Detect which cell encompasses the target text, then output its [X, Y] center coordinate. 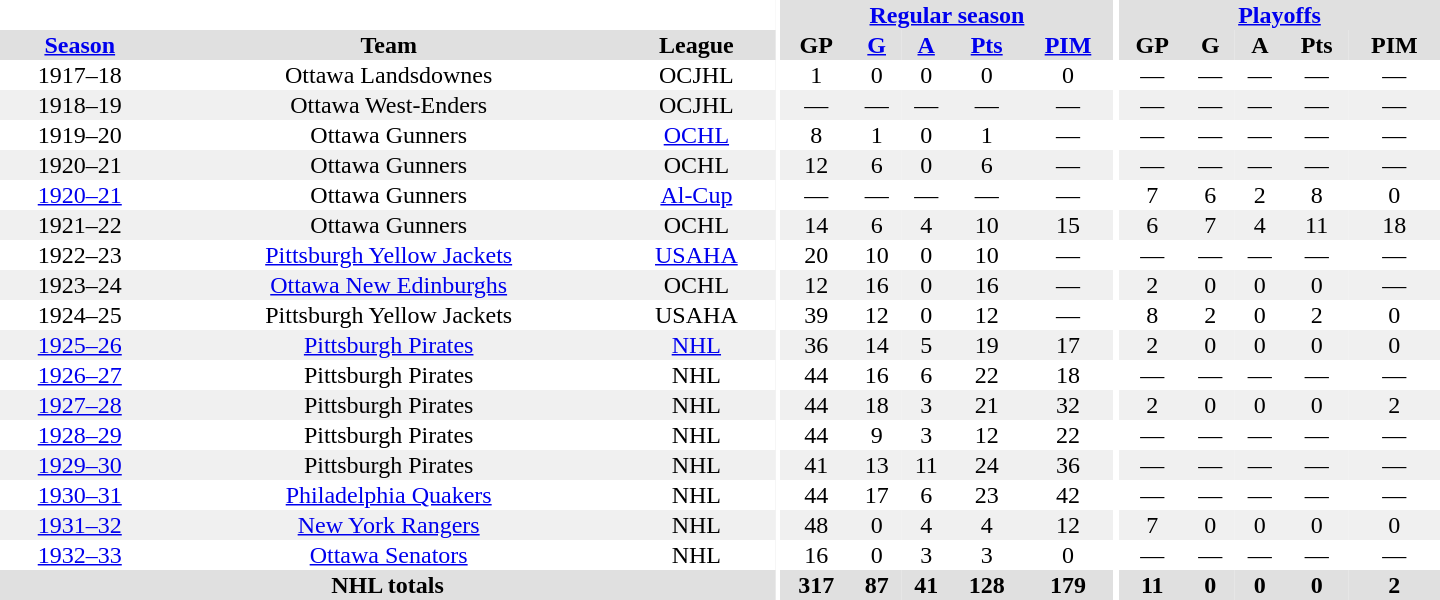
Playoffs [1280, 15]
317 [816, 585]
1926–27 [80, 375]
1928–29 [80, 435]
128 [987, 585]
1927–28 [80, 405]
Ottawa Landsdownes [389, 75]
15 [1068, 225]
19 [987, 345]
1917–18 [80, 75]
League [696, 45]
Regular season [946, 15]
1932–33 [80, 555]
Ottawa Senators [389, 555]
1918–19 [80, 105]
1923–24 [80, 285]
Philadelphia Quakers [389, 495]
48 [816, 525]
1930–31 [80, 495]
179 [1068, 585]
Ottawa New Edinburghs [389, 285]
42 [1068, 495]
1924–25 [80, 315]
9 [877, 435]
1931–32 [80, 525]
87 [877, 585]
1922–23 [80, 255]
23 [987, 495]
New York Rangers [389, 525]
13 [877, 465]
1919–20 [80, 135]
1929–30 [80, 465]
5 [926, 345]
21 [987, 405]
Al-Cup [696, 195]
32 [1068, 405]
Team [389, 45]
1925–26 [80, 345]
39 [816, 315]
Season [80, 45]
1921–22 [80, 225]
Ottawa West-Enders [389, 105]
24 [987, 465]
NHL totals [388, 585]
20 [816, 255]
